Scan for the cell matching the given text and deliver its [x, y] coordinate at center. 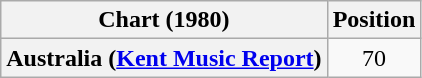
Position [374, 20]
Australia (Kent Music Report) [164, 58]
70 [374, 58]
Chart (1980) [164, 20]
